Detect which cell encompasses the target text, then output its [x, y] center coordinate. 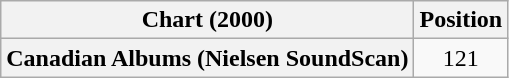
121 [461, 58]
Position [461, 20]
Chart (2000) [208, 20]
Canadian Albums (Nielsen SoundScan) [208, 58]
